Output the [x, y] coordinate of the center of the cell containing the given text.  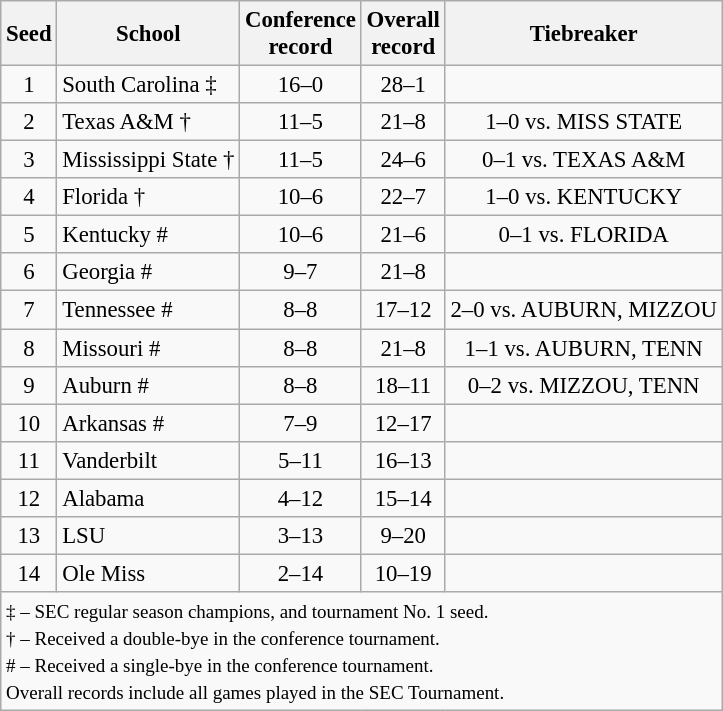
7 [29, 310]
Auburn # [148, 385]
5–11 [301, 460]
13 [29, 536]
2–14 [301, 573]
LSU [148, 536]
22–7 [403, 197]
3–13 [301, 536]
South Carolina ‡ [148, 85]
7–9 [301, 423]
24–6 [403, 160]
12–17 [403, 423]
2–0 vs. AUBURN, MIZZOU [584, 310]
15–14 [403, 498]
Conferencerecord [301, 34]
Ole Miss [148, 573]
9–7 [301, 273]
5 [29, 235]
Overallrecord [403, 34]
1–0 vs. KENTUCKY [584, 197]
Vanderbilt [148, 460]
28–1 [403, 85]
3 [29, 160]
School [148, 34]
2 [29, 122]
0–2 vs. MIZZOU, TENN [584, 385]
Mississippi State † [148, 160]
1–1 vs. AUBURN, TENN [584, 348]
8 [29, 348]
16–13 [403, 460]
14 [29, 573]
11 [29, 460]
1 [29, 85]
1–0 vs. MISS STATE [584, 122]
6 [29, 273]
0–1 vs. FLORIDA [584, 235]
Alabama [148, 498]
18–11 [403, 385]
16–0 [301, 85]
Tennessee # [148, 310]
9–20 [403, 536]
Seed [29, 34]
Georgia # [148, 273]
4–12 [301, 498]
Arkansas # [148, 423]
Tiebreaker [584, 34]
Missouri # [148, 348]
Texas A&M † [148, 122]
10 [29, 423]
9 [29, 385]
12 [29, 498]
21–6 [403, 235]
10–19 [403, 573]
Florida † [148, 197]
Kentucky # [148, 235]
0–1 vs. TEXAS A&M [584, 160]
4 [29, 197]
17–12 [403, 310]
